Return the (X, Y) coordinate for the center point of the cell that contains the specified text.  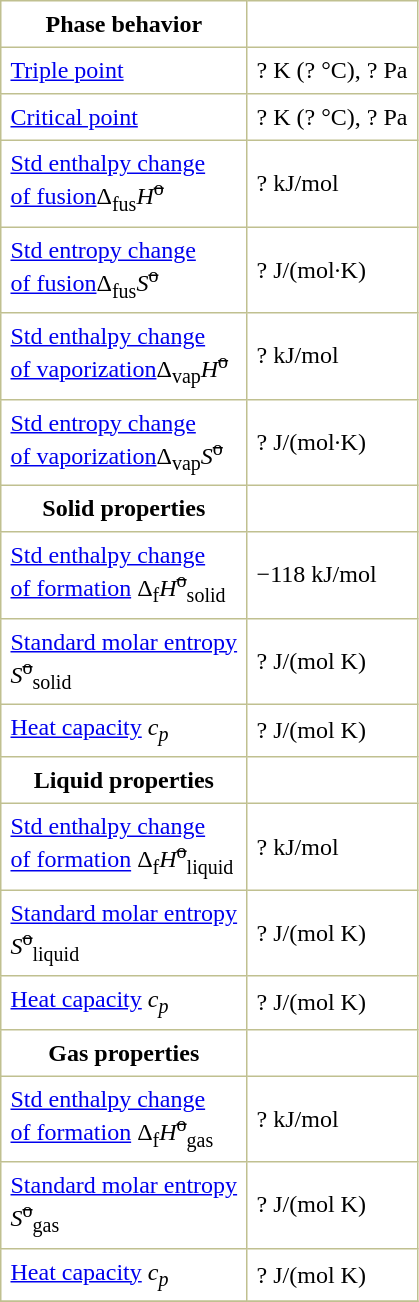
Phase behavior (124, 24)
Std enthalpy changeof formation ΔfHogas (124, 1119)
Std enthalpy changeof fusionΔfusHo (124, 183)
Std enthalpy changeof vaporizationΔvapHo (124, 356)
Liquid properties (124, 780)
Triple point (124, 70)
Std entropy changeof fusionΔfusSo (124, 270)
Standard molar entropySogas (124, 1205)
Gas properties (124, 1052)
Std enthalpy changeof formation ΔfHosolid (124, 575)
Critical point (124, 117)
Standard molar entropySoliquid (124, 933)
Standard molar entropySosolid (124, 661)
Solid properties (124, 508)
Std entropy changeof vaporizationΔvapSo (124, 442)
−118 kJ/mol (332, 575)
Std enthalpy changeof formation ΔfHoliquid (124, 847)
